Search for the cell housing the specified text and yield its [X, Y] center coordinate. 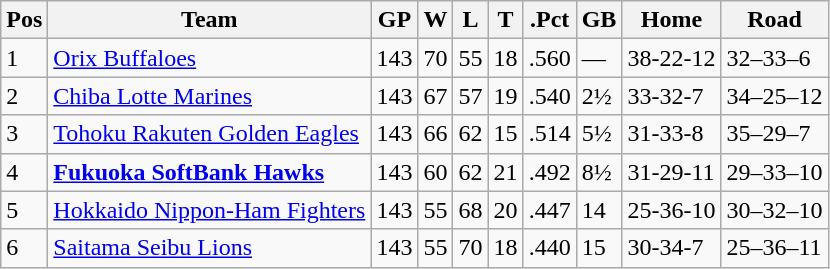
.440 [550, 248]
W [436, 20]
.447 [550, 210]
30-34-7 [672, 248]
2½ [599, 96]
Fukuoka SoftBank Hawks [210, 172]
5½ [599, 134]
Road [774, 20]
Pos [24, 20]
68 [470, 210]
GB [599, 20]
14 [599, 210]
66 [436, 134]
31-29-11 [672, 172]
4 [24, 172]
19 [506, 96]
Saitama Seibu Lions [210, 248]
L [470, 20]
30–32–10 [774, 210]
GP [394, 20]
.Pct [550, 20]
Tohoku Rakuten Golden Eagles [210, 134]
T [506, 20]
Orix Buffaloes [210, 58]
34–25–12 [774, 96]
Chiba Lotte Marines [210, 96]
.560 [550, 58]
.492 [550, 172]
.540 [550, 96]
33-32-7 [672, 96]
2 [24, 96]
32–33–6 [774, 58]
60 [436, 172]
20 [506, 210]
1 [24, 58]
8½ [599, 172]
21 [506, 172]
35–29–7 [774, 134]
.514 [550, 134]
6 [24, 248]
5 [24, 210]
67 [436, 96]
29–33–10 [774, 172]
Hokkaido Nippon-Ham Fighters [210, 210]
31-33-8 [672, 134]
25-36-10 [672, 210]
Team [210, 20]
25–36–11 [774, 248]
— [599, 58]
Home [672, 20]
57 [470, 96]
38-22-12 [672, 58]
3 [24, 134]
